Scan for the cell matching the given text and deliver its (X, Y) coordinate at center. 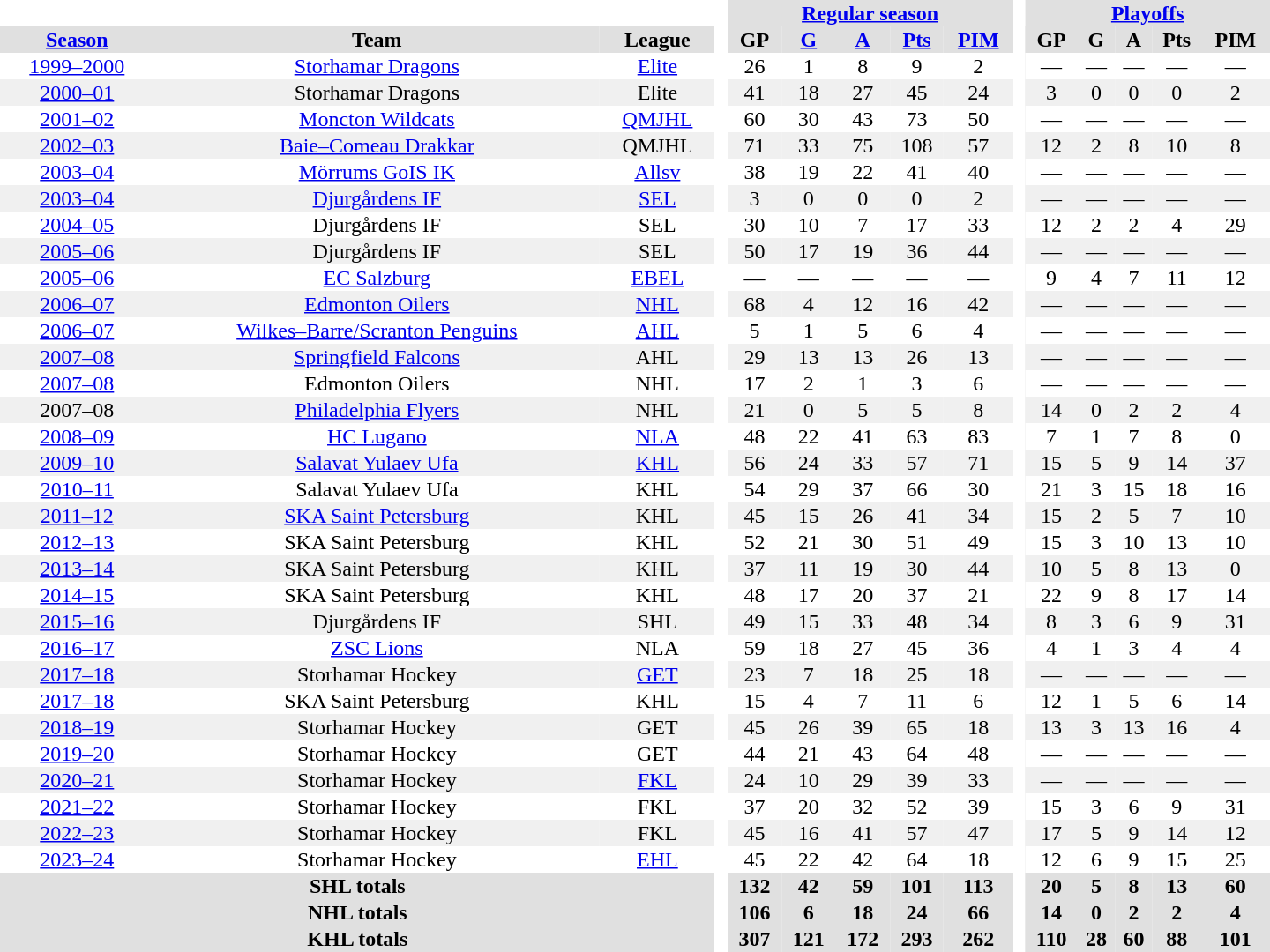
2022–23 (78, 833)
2010–11 (78, 489)
51 (917, 542)
108 (917, 145)
2015–16 (78, 621)
2004–05 (78, 225)
Baie–Comeau Drakkar (377, 145)
SHL (658, 621)
Allsv (658, 172)
2021–22 (78, 807)
83 (978, 436)
KHL totals (358, 939)
2014–15 (78, 595)
Team (377, 40)
106 (755, 912)
Philadelphia Flyers (377, 410)
172 (863, 939)
54 (755, 489)
40 (978, 172)
2008–09 (78, 436)
Regular season (870, 13)
2012–13 (78, 542)
EBEL (658, 278)
63 (917, 436)
262 (978, 939)
League (658, 40)
113 (978, 886)
65 (917, 727)
73 (917, 119)
2020–21 (78, 780)
Wilkes–Barre/Scranton Penguins (377, 331)
NHL totals (358, 912)
SHL totals (358, 886)
307 (755, 939)
293 (917, 939)
88 (1177, 939)
38 (755, 172)
EC Salzburg (377, 278)
Mörrums GoIS IK (377, 172)
68 (755, 304)
56 (755, 463)
Springfield Falcons (377, 357)
2009–10 (78, 463)
2001–02 (78, 119)
Playoffs (1147, 13)
1999–2000 (78, 66)
121 (808, 939)
2002–03 (78, 145)
47 (978, 833)
2013–14 (78, 569)
Season (78, 40)
2019–20 (78, 754)
EHL (658, 859)
32 (863, 807)
110 (1051, 939)
HC Lugano (377, 436)
2011–12 (78, 516)
28 (1096, 939)
Moncton Wildcats (377, 119)
2000–01 (78, 93)
23 (755, 674)
ZSC Lions (377, 648)
132 (755, 886)
2016–17 (78, 648)
2018–19 (78, 727)
2023–24 (78, 859)
75 (863, 145)
